Return the (X, Y) coordinate for the center point of the cell that contains the specified text.  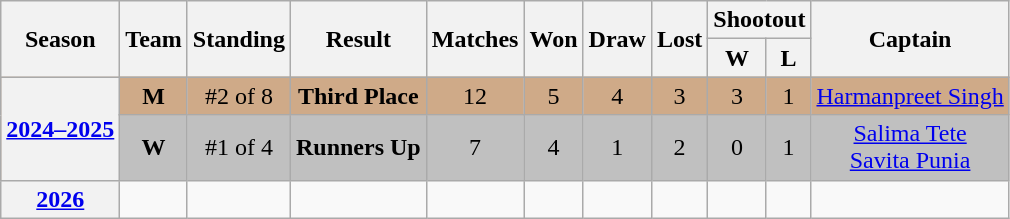
Team (154, 39)
Result (358, 39)
L (788, 58)
Lost (679, 39)
Draw (617, 39)
7 (475, 148)
2026 (60, 199)
Salima TeteSavita Punia (910, 148)
Matches (475, 39)
M (154, 96)
#1 of 4 (238, 148)
#2 of 8 (238, 96)
12 (475, 96)
Shootout (760, 20)
Season (60, 39)
2 (679, 148)
Third Place (358, 96)
Won (554, 39)
2024–2025 (60, 128)
Runners Up (358, 148)
0 (737, 148)
5 (554, 96)
Captain (910, 39)
Harmanpreet Singh (910, 96)
Standing (238, 39)
